Return (X, Y) of the center of cell containing provided text 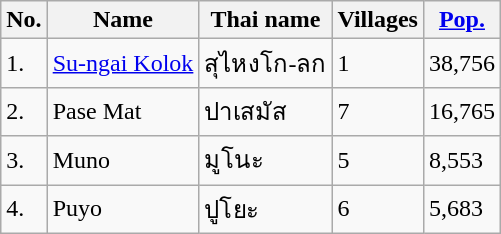
Thai name (266, 20)
สุไหงโก-ลก (266, 64)
5 (378, 160)
3. (24, 160)
Pop. (462, 20)
ปาเสมัส (266, 112)
Puyo (123, 208)
4. (24, 208)
ปูโยะ (266, 208)
2. (24, 112)
Villages (378, 20)
7 (378, 112)
No. (24, 20)
6 (378, 208)
Muno (123, 160)
38,756 (462, 64)
1. (24, 64)
8,553 (462, 160)
5,683 (462, 208)
Name (123, 20)
Pase Mat (123, 112)
Su-ngai Kolok (123, 64)
มูโนะ (266, 160)
16,765 (462, 112)
1 (378, 64)
